Detect which cell encompasses the target text, then output its [x, y] center coordinate. 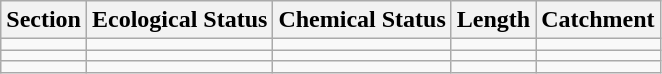
Ecological Status [179, 20]
Section [44, 20]
Catchment [598, 20]
Chemical Status [362, 20]
Length [493, 20]
